Search for the cell housing the specified text and yield its (x, y) center coordinate. 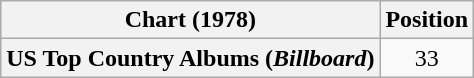
Position (427, 20)
US Top Country Albums (Billboard) (190, 58)
Chart (1978) (190, 20)
33 (427, 58)
